Pinpoint the cell where the given text exists, returning its [x, y] midpoint coordinate. 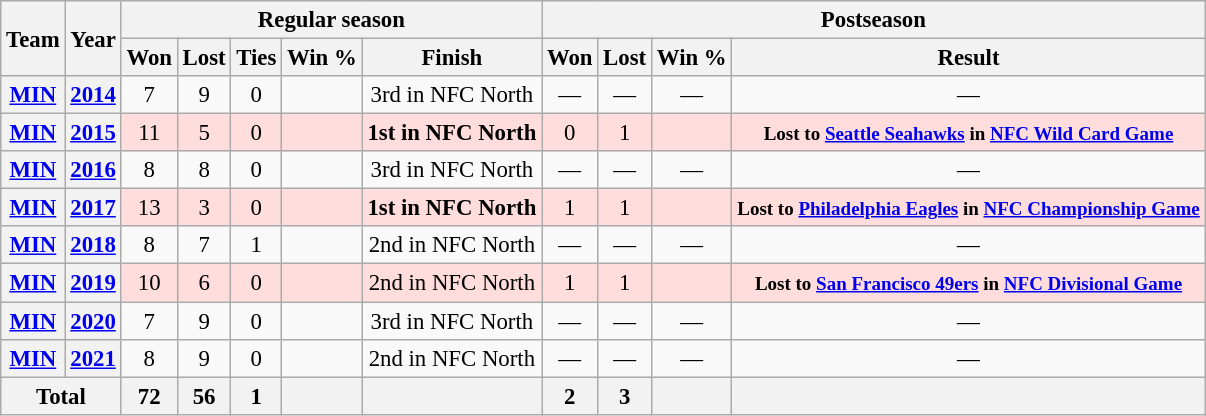
Regular season [332, 20]
2021 [93, 358]
2015 [93, 133]
Finish [452, 58]
Year [93, 38]
2016 [93, 170]
Postseason [874, 20]
2020 [93, 321]
Lost to Philadelphia Eagles in NFC Championship Game [968, 208]
11 [149, 133]
56 [204, 396]
Lost to San Francisco 49ers in NFC Divisional Game [968, 283]
Team [33, 38]
10 [149, 283]
72 [149, 396]
2014 [93, 95]
Result [968, 58]
2017 [93, 208]
6 [204, 283]
5 [204, 133]
Lost to Seattle Seahawks in NFC Wild Card Game [968, 133]
Total [61, 396]
2 [570, 396]
Ties [256, 58]
2019 [93, 283]
13 [149, 208]
2018 [93, 245]
